Output the [X, Y] coordinate of the center of the cell containing the given text.  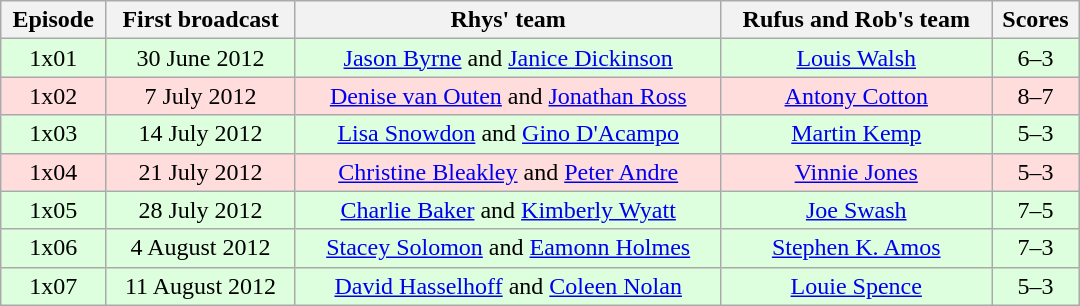
1x01 [54, 58]
Lisa Snowdon and Gino D'Acampo [508, 134]
1x07 [54, 286]
First broadcast [201, 20]
1x03 [54, 134]
Charlie Baker and Kimberly Wyatt [508, 210]
7–3 [1036, 248]
28 July 2012 [201, 210]
21 July 2012 [201, 172]
11 August 2012 [201, 286]
Stacey Solomon and Eamonn Holmes [508, 248]
4 August 2012 [201, 248]
Rufus and Rob's team [856, 20]
Louis Walsh [856, 58]
1x05 [54, 210]
Rhys' team [508, 20]
8–7 [1036, 96]
Scores [1036, 20]
Vinnie Jones [856, 172]
Denise van Outen and Jonathan Ross [508, 96]
Joe Swash [856, 210]
Antony Cotton [856, 96]
Louie Spence [856, 286]
1x04 [54, 172]
Jason Byrne and Janice Dickinson [508, 58]
6–3 [1036, 58]
1x02 [54, 96]
7 July 2012 [201, 96]
Stephen K. Amos [856, 248]
14 July 2012 [201, 134]
30 June 2012 [201, 58]
Episode [54, 20]
Martin Kemp [856, 134]
Christine Bleakley and Peter Andre [508, 172]
David Hasselhoff and Coleen Nolan [508, 286]
7–5 [1036, 210]
1x06 [54, 248]
